Locate the cell with the specified text and output its [X, Y] center coordinate. 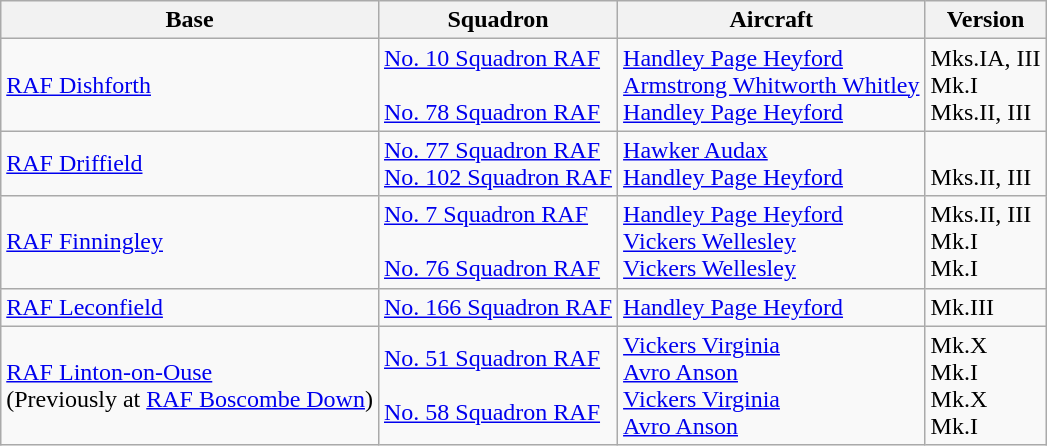
No. 77 Squadron RAF No. 102 Squadron RAF [498, 164]
Vickers Virginia Avro Anson Vickers Virginia Avro Anson [772, 386]
Handley Page HeyfordVickers WellesleyVickers Wellesley [772, 242]
No. 51 Squadron RAF No. 58 Squadron RAF [498, 386]
RAF Finningley [190, 242]
No. 10 Squadron RAF No. 78 Squadron RAF [498, 85]
Hawker Audax Handley Page Heyford [772, 164]
Mk.III [986, 307]
Mks.II, III [986, 164]
Base [190, 20]
Mks.II, III Mk.I Mk.I [986, 242]
RAF Dishforth [190, 85]
Mks.IA, III Mk.I Mks.II, III [986, 85]
No. 7 Squadron RAF No. 76 Squadron RAF [498, 242]
Mk.X Mk.I Mk.X Mk.I [986, 386]
Handley Page Heyford [772, 307]
RAF Driffield [190, 164]
Aircraft [772, 20]
Squadron [498, 20]
RAF Linton-on-Ouse (Previously at RAF Boscombe Down) [190, 386]
Handley Page Heyford Armstrong Whitworth Whitley Handley Page Heyford [772, 85]
RAF Leconfield [190, 307]
Version [986, 20]
No. 166 Squadron RAF [498, 307]
